Pinpoint the cell where the given text exists, returning its [x, y] midpoint coordinate. 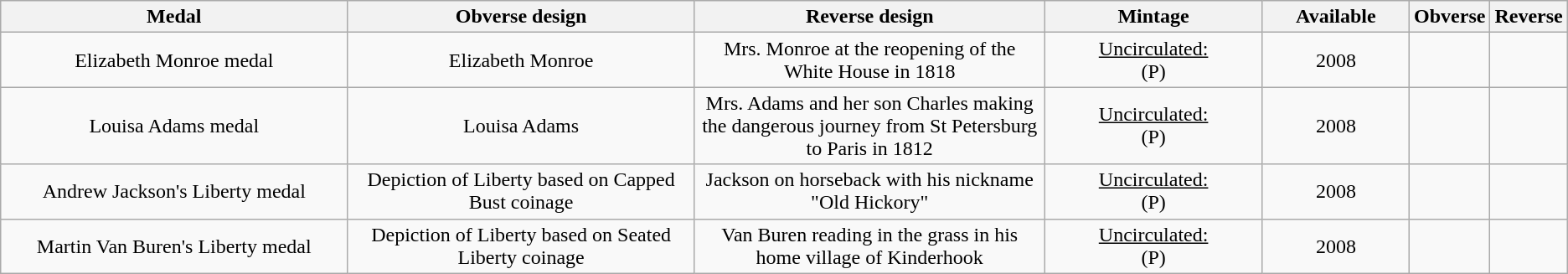
Elizabeth Monroe [521, 60]
Available [1335, 17]
Martin Van Buren's Liberty medal [174, 246]
Reverse design [869, 17]
Andrew Jackson's Liberty medal [174, 191]
Reverse [1529, 17]
Van Buren reading in the grass in his home village of Kinderhook [869, 246]
Louisa Adams [521, 126]
Mrs. Adams and her son Charles making the dangerous journey from St Petersburg to Paris in 1812 [869, 126]
Louisa Adams medal [174, 126]
Depiction of Liberty based on Capped Bust coinage [521, 191]
Jackson on horseback with his nickname "Old Hickory" [869, 191]
Depiction of Liberty based on Seated Liberty coinage [521, 246]
Obverse [1450, 17]
Mintage [1153, 17]
Mrs. Monroe at the reopening of the White House in 1818 [869, 60]
Elizabeth Monroe medal [174, 60]
Medal [174, 17]
Obverse design [521, 17]
